Pinpoint the cell where the given text exists, returning its [x, y] midpoint coordinate. 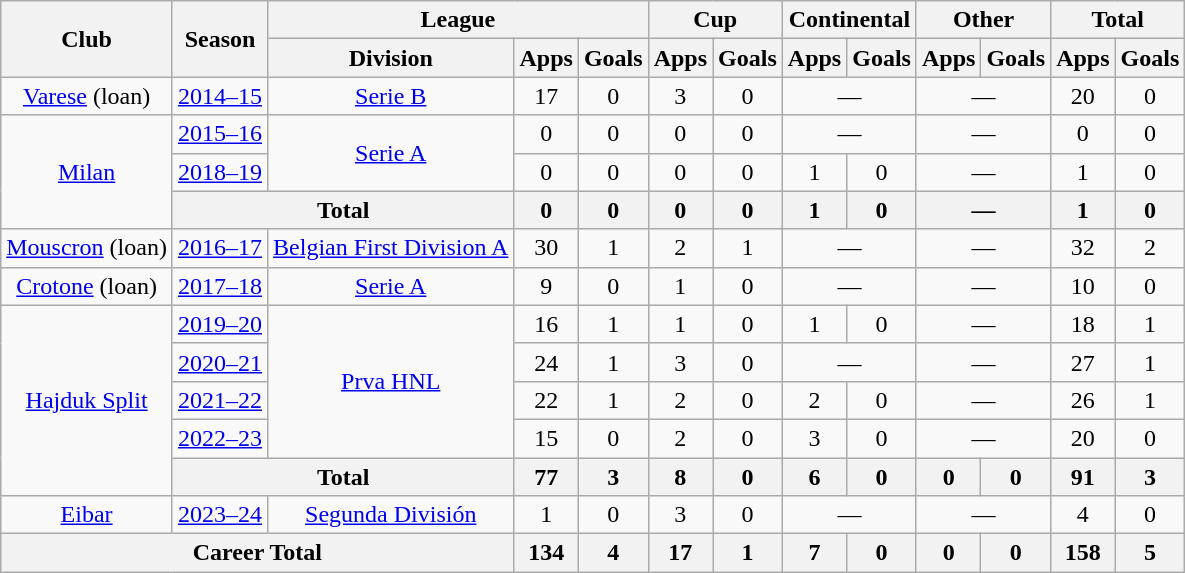
2021–22 [220, 400]
Career Total [258, 553]
Segunda División [391, 515]
24 [546, 362]
32 [1083, 248]
18 [1083, 324]
Serie B [391, 96]
Hajduk Split [87, 400]
7 [814, 553]
Milan [87, 172]
30 [546, 248]
2018–19 [220, 172]
Prva HNL [391, 381]
Other [983, 20]
Division [391, 58]
2023–24 [220, 515]
15 [546, 438]
9 [546, 286]
Varese (loan) [87, 96]
22 [546, 400]
6 [814, 477]
League [458, 20]
16 [546, 324]
2019–20 [220, 324]
Belgian First Division A [391, 248]
158 [1083, 553]
2014–15 [220, 96]
Season [220, 39]
2020–21 [220, 362]
2015–16 [220, 134]
27 [1083, 362]
Crotone (loan) [87, 286]
26 [1083, 400]
2022–23 [220, 438]
Club [87, 39]
Mouscron (loan) [87, 248]
Cup [715, 20]
134 [546, 553]
10 [1083, 286]
5 [1150, 553]
2016–17 [220, 248]
Continental [849, 20]
Eibar [87, 515]
77 [546, 477]
91 [1083, 477]
8 [680, 477]
2017–18 [220, 286]
